Return (X, Y) of the center of cell containing provided text 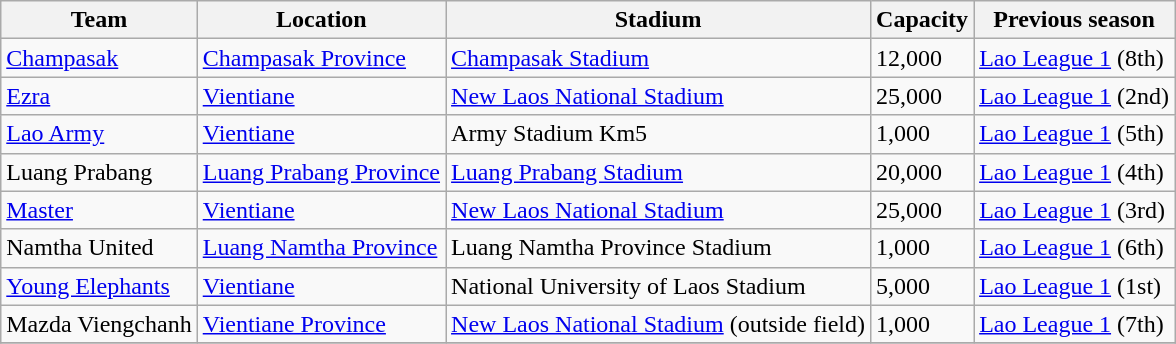
Luang Prabang Stadium (658, 172)
Lao League 1 (6th) (1074, 248)
New Laos National Stadium (outside field) (658, 324)
Luang Namtha Province Stadium (658, 248)
12,000 (922, 58)
Team (99, 20)
Master (99, 210)
Lao League 1 (3rd) (1074, 210)
20,000 (922, 172)
Champasak (99, 58)
Mazda Viengchanh (99, 324)
Lao League 1 (4th) (1074, 172)
Luang Prabang (99, 172)
Capacity (922, 20)
Lao League 1 (8th) (1074, 58)
Champasak Stadium (658, 58)
Location (321, 20)
Stadium (658, 20)
Young Elephants (99, 286)
Lao League 1 (1st) (1074, 286)
Ezra (99, 96)
Army Stadium Km5 (658, 134)
Lao Army (99, 134)
Namtha United (99, 248)
Lao League 1 (2nd) (1074, 96)
National University of Laos Stadium (658, 286)
Lao League 1 (7th) (1074, 324)
Luang Prabang Province (321, 172)
5,000 (922, 286)
Vientiane Province (321, 324)
Luang Namtha Province (321, 248)
Lao League 1 (5th) (1074, 134)
Champasak Province (321, 58)
Previous season (1074, 20)
